Identify which cell holds the provided text, then report its (x, y) central coordinate. 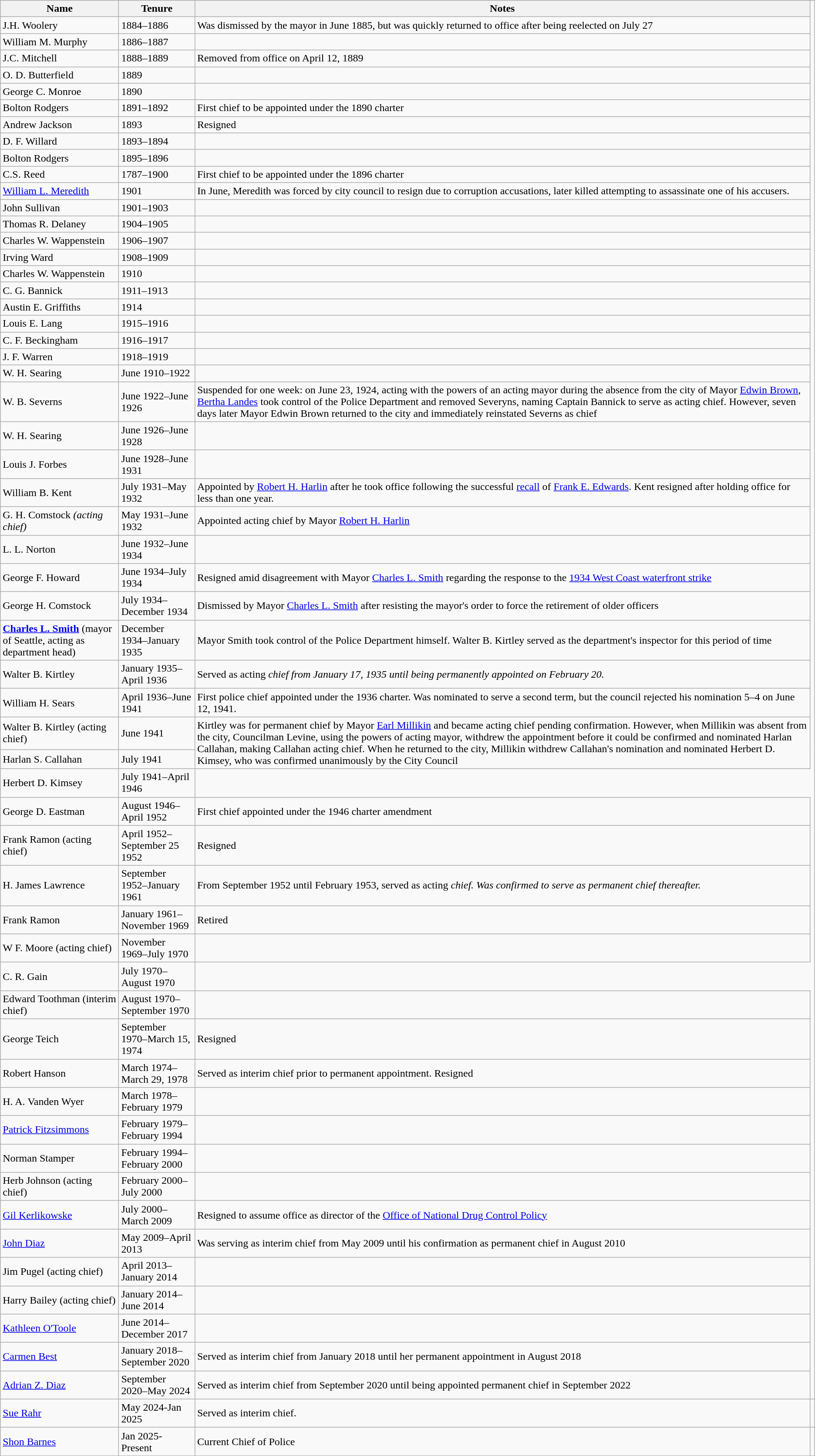
June 1941 (157, 733)
Dismissed by Mayor Charles L. Smith after resisting the mayor's order to force the retirement of older officers (502, 606)
September 2020–May 2024 (157, 1385)
Herbert D. Kimsey (60, 783)
Herb Johnson (acting chief) (60, 1186)
March 1978–February 1979 (157, 1102)
1884–1886 (157, 25)
William L. Meredith (60, 191)
Served as interim chief from January 2018 until her permanent appointment in August 2018 (502, 1356)
H. James Lawrence (60, 885)
W. B. Severns (60, 402)
William M. Murphy (60, 42)
Served as interim chief. (502, 1413)
Patrick Fitzsimmons (60, 1130)
December 1934–January 1935 (157, 640)
1914 (157, 307)
John Diaz (60, 1243)
January 2014–June 2014 (157, 1300)
Louis J. Forbes (60, 464)
Removed from office on April 12, 1889 (502, 58)
C. F. Beckingham (60, 340)
July 2000–March 2009 (157, 1215)
Sue Rahr (60, 1413)
H. A. Vanden Wyer (60, 1102)
J. F. Warren (60, 357)
W F. Moore (acting chief) (60, 948)
George D. Eastman (60, 811)
C. G. Bannick (60, 291)
Notes (502, 9)
1886–1887 (157, 42)
William H. Sears (60, 703)
January 1935–April 1936 (157, 674)
Austin E. Griffiths (60, 307)
Robert Hanson (60, 1073)
Name (60, 9)
September 1970–March 15, 1974 (157, 1039)
G. H. Comstock (acting chief) (60, 521)
In June, Meredith was forced by city council to resign due to corruption accusations, later killed attempting to assassinate one of his accusers. (502, 191)
Frank Ramon (60, 920)
1888–1889 (157, 58)
June 1926–June 1928 (157, 436)
John Sullivan (60, 208)
Mayor Smith took control of the Police Department himself. Walter B. Kirtley served as the department's inspector for this period of time (502, 640)
Resigned to assume office as director of the Office of National Drug Control Policy (502, 1215)
1906–1907 (157, 241)
Walter B. Kirtley (60, 674)
July 1934–December 1934 (157, 606)
Gil Kerlikowske (60, 1215)
Irving Ward (60, 257)
C. R. Gain (60, 976)
George F. Howard (60, 578)
April 1936–June 1941 (157, 703)
Thomas R. Delaney (60, 224)
Served as acting chief from January 17, 1935 until being permanently appointed on February 20. (502, 674)
1901 (157, 191)
Was serving as interim chief from May 2009 until his confirmation as permanent chief in August 2010 (502, 1243)
July 1941–April 1946 (157, 783)
1893 (157, 125)
First chief to be appointed under the 1896 charter (502, 174)
J.C. Mitchell (60, 58)
C.S. Reed (60, 174)
Walter B. Kirtley (acting chief) (60, 733)
Norman Stamper (60, 1159)
Resigned amid disagreement with Mayor Charles L. Smith regarding the response to the 1934 West Coast waterfront strike (502, 578)
1915–1916 (157, 324)
Retired (502, 920)
Adrian Z. Diaz (60, 1385)
O. D. Butterfield (60, 75)
April 1952–September 25 1952 (157, 845)
1895–1896 (157, 158)
George H. Comstock (60, 606)
Was dismissed by the mayor in June 1885, but was quickly returned to office after being reelected on July 27 (502, 25)
February 1979–February 1994 (157, 1130)
1890 (157, 91)
September 1952–January 1961 (157, 885)
June 1934–July 1934 (157, 578)
1911–1913 (157, 291)
Harlan S. Callahan (60, 759)
First chief to be appointed under the 1890 charter (502, 108)
1891–1892 (157, 108)
May 2009–April 2013 (157, 1243)
1904–1905 (157, 224)
April 2013–January 2014 (157, 1272)
Tenure (157, 9)
Appointed acting chief by Mayor Robert H. Harlin (502, 521)
June 2014–December 2017 (157, 1328)
July 1931–May 1932 (157, 492)
January 1961–November 1969 (157, 920)
Current Chief of Police (502, 1442)
June 1910–1922 (157, 373)
From September 1952 until February 1953, served as acting chief. Was confirmed to serve as permanent chief thereafter. (502, 885)
1916–1917 (157, 340)
1918–1919 (157, 357)
Shon Barnes (60, 1442)
June 1928–June 1931 (157, 464)
February 2000–July 2000 (157, 1186)
June 1932–June 1934 (157, 549)
Harry Bailey (acting chief) (60, 1300)
J.H. Woolery (60, 25)
Kathleen O'Toole (60, 1328)
Edward Toothman (interim chief) (60, 1004)
Served as interim chief prior to permanent appointment. Resigned (502, 1073)
Louis E. Lang (60, 324)
August 1970–September 1970 (157, 1004)
1893–1894 (157, 141)
November 1969–July 1970 (157, 948)
July 1941 (157, 759)
George Teich (60, 1039)
George C. Monroe (60, 91)
1889 (157, 75)
William B. Kent (60, 492)
February 1994–February 2000 (157, 1159)
Jan 2025-Present (157, 1442)
1908–1909 (157, 257)
Carmen Best (60, 1356)
January 2018–September 2020 (157, 1356)
May 1931–June 1932 (157, 521)
1901–1903 (157, 208)
June 1922–June 1926 (157, 402)
Frank Ramon (acting chief) (60, 845)
First chief appointed under the 1946 charter amendment (502, 811)
Jim Pugel (acting chief) (60, 1272)
March 1974–March 29, 1978 (157, 1073)
Charles L. Smith (mayor of Seattle, acting as department head) (60, 640)
L. L. Norton (60, 549)
August 1946–April 1952 (157, 811)
1787–1900 (157, 174)
D. F. Willard (60, 141)
May 2024-Jan 2025 (157, 1413)
Andrew Jackson (60, 125)
Served as interim chief from September 2020 until being appointed permanent chief in September 2022 (502, 1385)
July 1970–August 1970 (157, 976)
1910 (157, 274)
